For the text-containing cell, return its midpoint in [x, y] coordinate format. 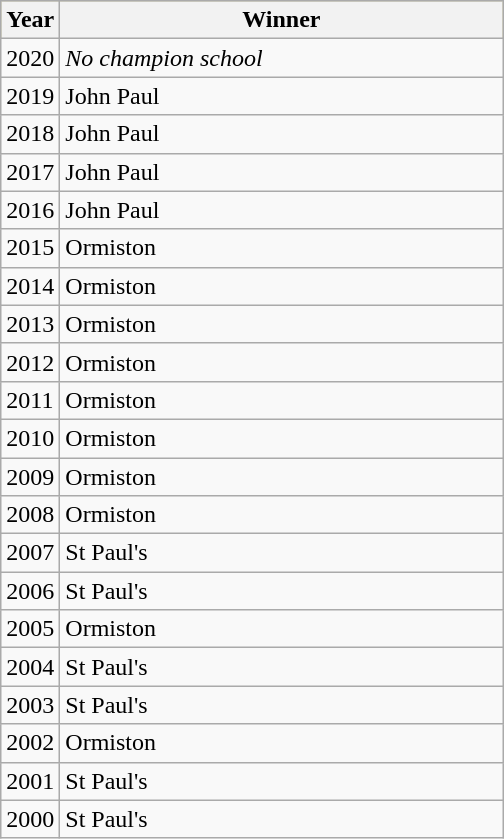
2019 [30, 96]
2006 [30, 591]
2014 [30, 286]
2002 [30, 743]
2007 [30, 553]
2010 [30, 438]
2000 [30, 819]
2020 [30, 58]
2017 [30, 172]
No champion school [282, 58]
2001 [30, 781]
2003 [30, 705]
2004 [30, 667]
2009 [30, 477]
Year [30, 20]
2012 [30, 362]
2011 [30, 400]
2008 [30, 515]
2015 [30, 248]
2005 [30, 629]
Winner [282, 20]
2018 [30, 134]
2013 [30, 324]
2016 [30, 210]
